Scan for the cell matching the given text and deliver its (x, y) coordinate at center. 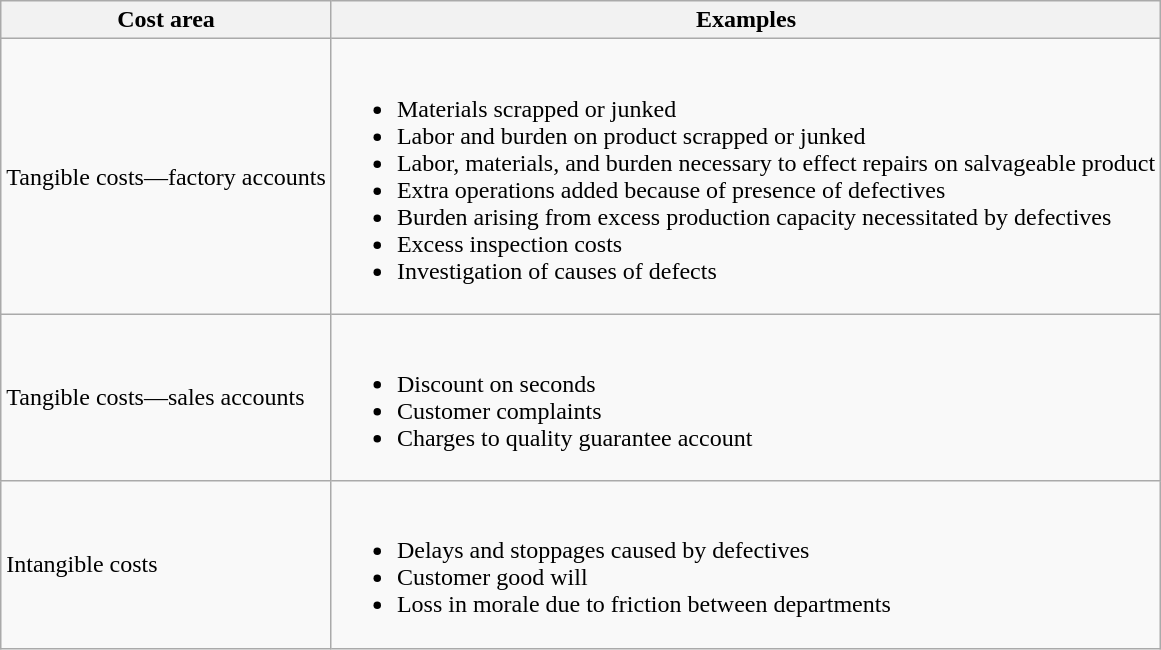
Tangible costs—sales accounts (166, 398)
Tangible costs—factory accounts (166, 176)
Delays and stoppages caused by defectivesCustomer good willLoss in morale due to friction between departments (746, 564)
Examples (746, 20)
Discount on secondsCustomer complaintsCharges to quality guarantee account (746, 398)
Cost area (166, 20)
Intangible costs (166, 564)
